Identify which cell holds the provided text, then report its [x, y] central coordinate. 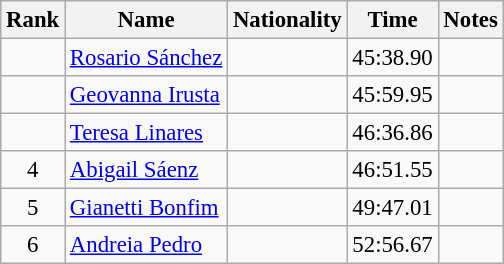
Gianetti Bonfim [146, 208]
5 [33, 208]
Notes [470, 20]
Geovanna Irusta [146, 95]
45:59.95 [392, 95]
Abigail Sáenz [146, 170]
Teresa Linares [146, 133]
46:51.55 [392, 170]
46:36.86 [392, 133]
Rosario Sánchez [146, 58]
6 [33, 245]
49:47.01 [392, 208]
Andreia Pedro [146, 245]
Rank [33, 20]
52:56.67 [392, 245]
Time [392, 20]
Name [146, 20]
4 [33, 170]
Nationality [288, 20]
45:38.90 [392, 58]
